Provide the (X, Y) coordinate of the cell's center where the given text is located.  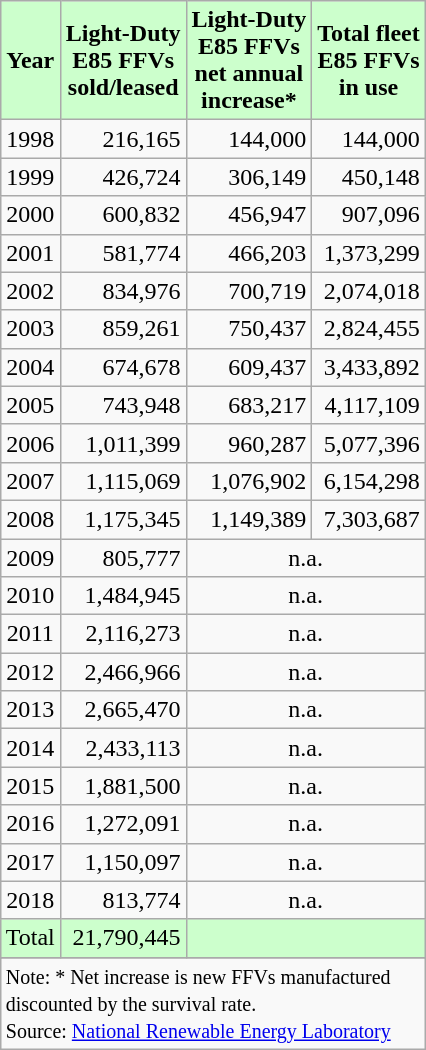
2,116,273 (123, 634)
2008 (30, 519)
4,117,109 (368, 405)
834,976 (123, 291)
683,217 (249, 405)
Light-DutyE85 FFVs sold/leased (123, 60)
2,665,470 (123, 710)
2001 (30, 253)
1,076,902 (249, 481)
7,303,687 (368, 519)
2,824,455 (368, 329)
306,149 (249, 177)
2005 (30, 405)
2010 (30, 596)
2004 (30, 367)
700,719 (249, 291)
1,115,069 (123, 481)
1,149,389 (249, 519)
466,203 (249, 253)
859,261 (123, 329)
805,777 (123, 557)
743,948 (123, 405)
1,150,097 (123, 862)
2003 (30, 329)
2014 (30, 748)
21,790,445 (123, 938)
1,881,500 (123, 786)
2015 (30, 786)
1,175,345 (123, 519)
2002 (30, 291)
2,433,113 (123, 748)
5,077,396 (368, 443)
674,678 (123, 367)
2018 (30, 900)
Year (30, 60)
1,373,299 (368, 253)
960,287 (249, 443)
750,437 (249, 329)
581,774 (123, 253)
1998 (30, 139)
2,466,966 (123, 672)
426,724 (123, 177)
456,947 (249, 215)
2007 (30, 481)
2,074,018 (368, 291)
450,148 (368, 177)
3,433,892 (368, 367)
Light-DutyE85 FFVs net annualincrease* (249, 60)
1,011,399 (123, 443)
907,096 (368, 215)
2000 (30, 215)
1999 (30, 177)
6,154,298 (368, 481)
216,165 (123, 139)
609,437 (249, 367)
Total fleetE85 FFVsin use (368, 60)
2011 (30, 634)
Note: * Net increase is new FFVs manufactured discounted by the survival rate. Source: National Renewable Energy Laboratory (212, 1003)
2009 (30, 557)
2013 (30, 710)
600,832 (123, 215)
Total (30, 938)
813,774 (123, 900)
2012 (30, 672)
2006 (30, 443)
2017 (30, 862)
1,484,945 (123, 596)
2016 (30, 824)
1,272,091 (123, 824)
